For the text-containing cell, return its midpoint in (X, Y) coordinate format. 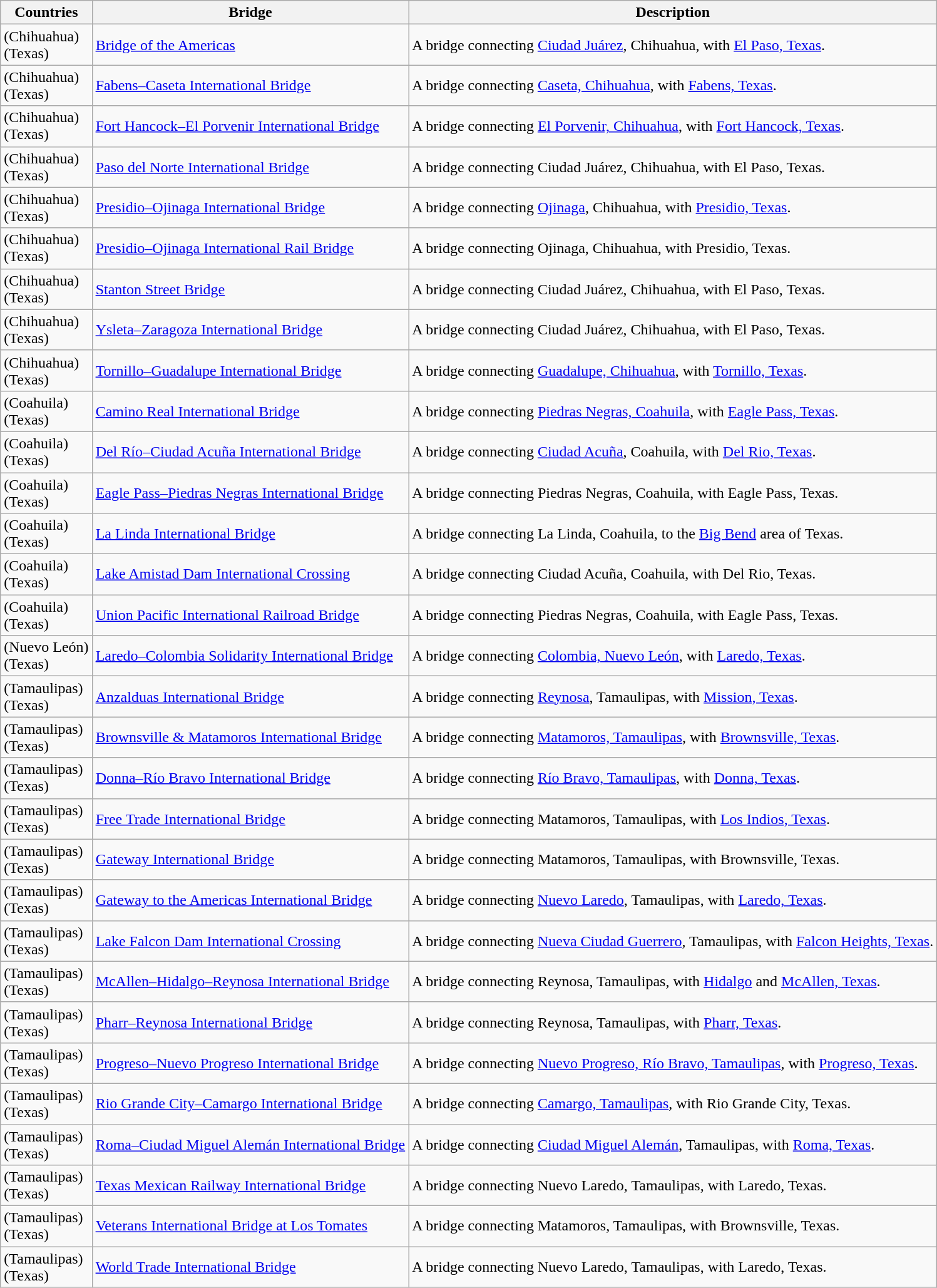
A bridge connecting Río Bravo, Tamaulipas, with Donna, Texas. (673, 778)
A bridge connecting El Porvenir, Chihuahua, with Fort Hancock, Texas. (673, 126)
Paso del Norte International Bridge (250, 167)
Gateway International Bridge (250, 859)
Union Pacific International Railroad Bridge (250, 615)
Roma–Ciudad Miguel Alemán International Bridge (250, 1145)
A bridge connecting Reynosa, Tamaulipas, with Hidalgo and McAllen, Texas. (673, 982)
A bridge connecting Reynosa, Tamaulipas, with Pharr, Texas. (673, 1022)
Presidio–Ojinaga International Bridge (250, 208)
Bridge of the Americas (250, 45)
Presidio–Ojinaga International Rail Bridge (250, 248)
Eagle Pass–Piedras Negras International Bridge (250, 492)
La Linda International Bridge (250, 533)
A bridge connecting Reynosa, Tamaulipas, with Mission, Texas. (673, 696)
Stanton Street Bridge (250, 289)
Description (673, 13)
Countries (46, 13)
Fabens–Caseta International Bridge (250, 85)
Camino Real International Bridge (250, 411)
Lake Amistad Dam International Crossing (250, 575)
Fort Hancock–El Porvenir International Bridge (250, 126)
World Trade International Bridge (250, 1267)
McAllen–Hidalgo–Reynosa International Bridge (250, 982)
A bridge connecting Caseta, Chihuahua, with Fabens, Texas. (673, 85)
A bridge connecting Camargo, Tamaulipas, with Rio Grande City, Texas. (673, 1103)
Donna–Río Bravo International Bridge (250, 778)
A bridge connecting Matamoros, Tamaulipas, with Los Indios, Texas. (673, 819)
A bridge connecting Ciudad Miguel Alemán, Tamaulipas, with Roma, Texas. (673, 1145)
A bridge connecting Guadalupe, Chihuahua, with Tornillo, Texas. (673, 371)
Gateway to the Americas International Bridge (250, 900)
Free Trade International Bridge (250, 819)
A bridge connecting La Linda, Coahuila, to the Big Bend area of Texas. (673, 533)
Pharr–Reynosa International Bridge (250, 1022)
Rio Grande City–Camargo International Bridge (250, 1103)
Laredo–Colombia Solidarity International Bridge (250, 656)
Bridge (250, 13)
Anzalduas International Bridge (250, 696)
Texas Mexican Railway International Bridge (250, 1186)
Lake Falcon Dam International Crossing (250, 940)
Tornillo–Guadalupe International Bridge (250, 371)
A bridge connecting Colombia, Nuevo León, with Laredo, Texas. (673, 656)
Veterans International Bridge at Los Tomates (250, 1226)
Progreso–Nuevo Progreso International Bridge (250, 1063)
A bridge connecting Nuevo Progreso, Río Bravo, Tamaulipas, with Progreso, Texas. (673, 1063)
Ysleta–Zaragoza International Bridge (250, 329)
Brownsville & Matamoros International Bridge (250, 738)
(Nuevo León) (Texas) (46, 656)
Del Río–Ciudad Acuña International Bridge (250, 452)
A bridge connecting Nueva Ciudad Guerrero, Tamaulipas, with Falcon Heights, Texas. (673, 940)
